Output the (X, Y) coordinate of the center of the cell containing the given text.  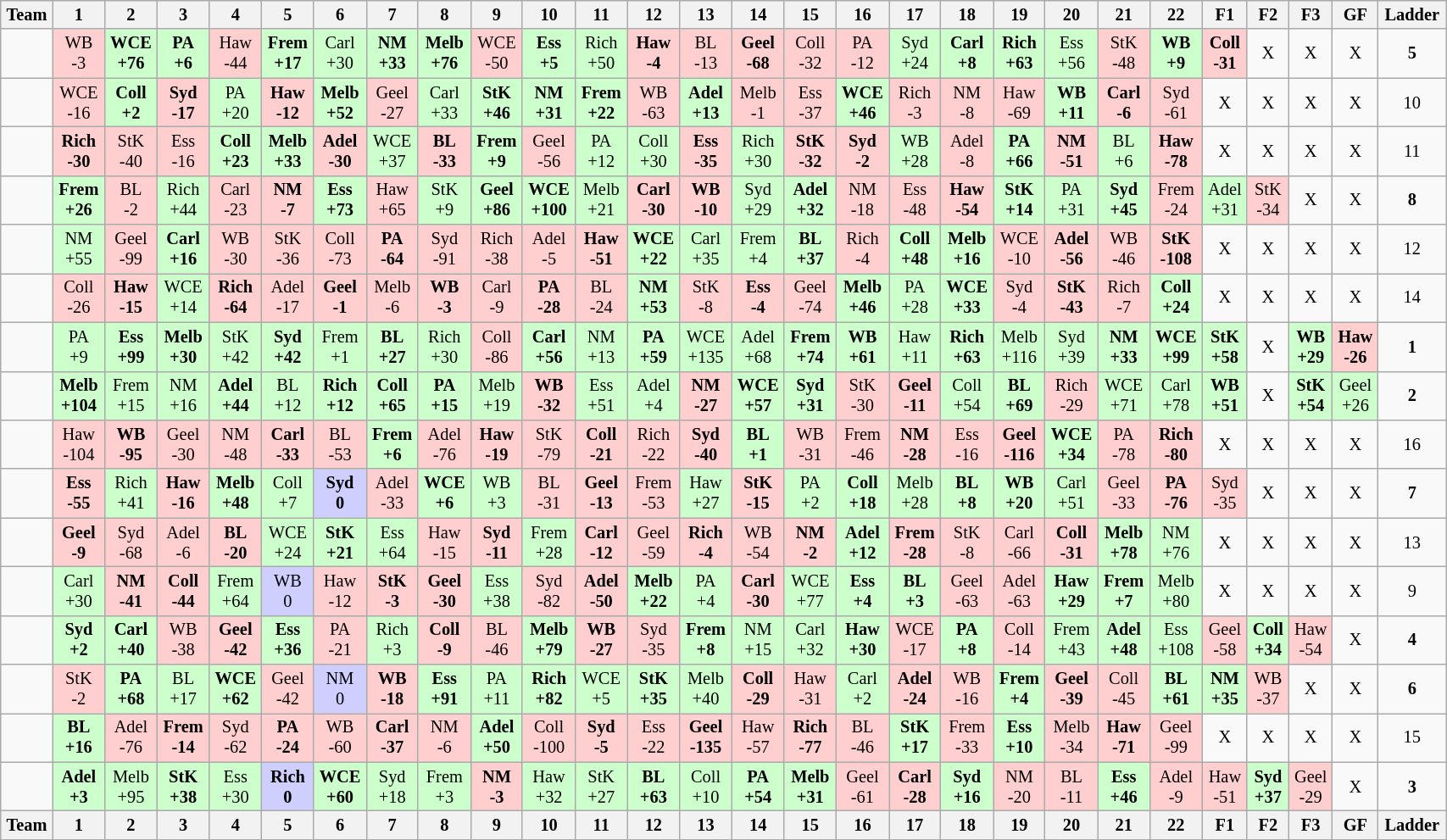
PA +20 (236, 103)
PA -64 (392, 249)
NM -20 (1019, 787)
Adel +31 (1226, 200)
Syd -40 (705, 444)
Ess +10 (1019, 737)
Coll -73 (340, 249)
Haw -104 (78, 444)
Rich 0 (288, 787)
BL -31 (548, 493)
StK -32 (810, 151)
Carl +16 (183, 249)
Geel -1 (340, 298)
WCE +14 (183, 298)
WB +9 (1176, 53)
Adel +44 (236, 396)
Melb +76 (444, 53)
Frem +28 (548, 542)
Haw -31 (810, 689)
Rich -64 (236, 298)
Frem -28 (916, 542)
PA +28 (916, 298)
BL +12 (288, 396)
Ess +56 (1071, 53)
Adel +4 (654, 396)
Carl -6 (1124, 103)
Geel -58 (1226, 640)
Carl +40 (131, 640)
Geel -56 (548, 151)
Haw -69 (1019, 103)
Carl +35 (705, 249)
StK +46 (497, 103)
WCE +62 (236, 689)
Geel -68 (758, 53)
Rich +50 (602, 53)
PA +15 (444, 396)
StK -30 (862, 396)
Ess -22 (654, 737)
NM +13 (602, 347)
PA -24 (288, 737)
Geel -29 (1311, 787)
PA -78 (1124, 444)
Frem +17 (288, 53)
Coll -21 (602, 444)
Syd -68 (131, 542)
BL -20 (236, 542)
Carl -12 (602, 542)
Geel +86 (497, 200)
Coll +30 (654, 151)
Coll +23 (236, 151)
StK +35 (654, 689)
Frem -33 (966, 737)
WB 0 (288, 591)
WB -18 (392, 689)
PA +12 (602, 151)
Frem +6 (392, 444)
Haw +65 (392, 200)
WB +20 (1019, 493)
Haw +32 (548, 787)
Rich -22 (654, 444)
Haw -57 (758, 737)
Carl +32 (810, 640)
Syd +29 (758, 200)
Coll +10 (705, 787)
Ess +99 (131, 347)
Adel -8 (966, 151)
StK -36 (288, 249)
Coll -14 (1019, 640)
StK +58 (1226, 347)
Frem +9 (497, 151)
Rich -30 (78, 151)
Frem +3 (444, 787)
NM -8 (966, 103)
WCE +76 (131, 53)
PA +31 (1071, 200)
Haw +27 (705, 493)
WB -38 (183, 640)
PA +68 (131, 689)
Ess +30 (236, 787)
NM -48 (236, 444)
Geel -116 (1019, 444)
Frem +22 (602, 103)
Syd +31 (810, 396)
WB -37 (1268, 689)
NM +53 (654, 298)
Coll -29 (758, 689)
Melb +95 (131, 787)
Geel -39 (1071, 689)
Carl +56 (548, 347)
PA +6 (183, 53)
Coll +24 (1176, 298)
Ess +5 (548, 53)
WCE +22 (654, 249)
Carl +78 (1176, 396)
Melb +30 (183, 347)
Geel -27 (392, 103)
Frem +43 (1071, 640)
Melb +79 (548, 640)
Carl +2 (862, 689)
BL -13 (705, 53)
Coll +65 (392, 396)
Coll +48 (916, 249)
BL +27 (392, 347)
BL +63 (654, 787)
WCE +34 (1071, 444)
StK -2 (78, 689)
Rich +12 (340, 396)
WCE -10 (1019, 249)
Rich -29 (1071, 396)
Melb +46 (862, 298)
BL +37 (810, 249)
PA +8 (966, 640)
WB +29 (1311, 347)
StK +9 (444, 200)
Melb +33 (288, 151)
Syd -11 (497, 542)
Adel -50 (602, 591)
StK +54 (1311, 396)
Haw -44 (236, 53)
BL -53 (340, 444)
WB -10 (705, 200)
PA +54 (758, 787)
StK -15 (758, 493)
Carl -37 (392, 737)
BL -2 (131, 200)
WB -54 (758, 542)
WCE +60 (340, 787)
Syd -82 (548, 591)
Melb -34 (1071, 737)
Carl -28 (916, 787)
BL -11 (1071, 787)
Geel -61 (862, 787)
Carl -33 (288, 444)
Carl -66 (1019, 542)
Melb -6 (392, 298)
Syd +2 (78, 640)
Ess +64 (392, 542)
NM -41 (131, 591)
WCE +71 (1124, 396)
Carl +33 (444, 103)
StK -3 (392, 591)
StK +21 (340, 542)
Adel -6 (183, 542)
Rich +3 (392, 640)
Adel -9 (1176, 787)
WB +11 (1071, 103)
NM +15 (758, 640)
Frem +8 (705, 640)
Syd +16 (966, 787)
Adel +32 (810, 200)
Melb +80 (1176, 591)
Adel +68 (758, 347)
StK -40 (131, 151)
Adel -33 (392, 493)
Coll +34 (1268, 640)
WCE +5 (602, 689)
WCE -17 (916, 640)
NM -27 (705, 396)
Frem +1 (340, 347)
Melb +116 (1019, 347)
Carl -23 (236, 200)
WCE +6 (444, 493)
Adel -30 (340, 151)
BL +1 (758, 444)
Geel -13 (602, 493)
Haw +30 (862, 640)
Coll -26 (78, 298)
StK +14 (1019, 200)
Melb +21 (602, 200)
Adel +3 (78, 787)
WB -27 (602, 640)
Adel -17 (288, 298)
NM +16 (183, 396)
Melb +40 (705, 689)
Ess -48 (916, 200)
Melb +16 (966, 249)
PA +2 (810, 493)
PA +59 (654, 347)
WB -46 (1124, 249)
WB -95 (131, 444)
Rich -80 (1176, 444)
Geel -135 (705, 737)
Melb -1 (758, 103)
Syd -2 (862, 151)
WCE -50 (497, 53)
Ess +46 (1124, 787)
Frem -14 (183, 737)
BL +17 (183, 689)
Ess -55 (78, 493)
WCE +24 (288, 542)
PA +66 (1019, 151)
Haw -16 (183, 493)
Rich -7 (1124, 298)
Syd -91 (444, 249)
Coll +2 (131, 103)
Frem -53 (654, 493)
Ess +73 (340, 200)
Melb +104 (78, 396)
StK -43 (1071, 298)
WCE +99 (1176, 347)
Adel +50 (497, 737)
BL -33 (444, 151)
Rich -38 (497, 249)
Rich -3 (916, 103)
StK +38 (183, 787)
WCE -16 (78, 103)
Melb +52 (340, 103)
WB -32 (548, 396)
WCE +100 (548, 200)
Coll -32 (810, 53)
WB +51 (1226, 396)
BL +8 (966, 493)
WCE +37 (392, 151)
PA +4 (705, 591)
WCE +135 (705, 347)
StK +27 (602, 787)
Rich +41 (131, 493)
Haw -71 (1124, 737)
WB +28 (916, 151)
NM +35 (1226, 689)
Syd 0 (340, 493)
WCE +33 (966, 298)
WB -30 (236, 249)
WCE +46 (862, 103)
WB -31 (810, 444)
BL -24 (602, 298)
Melb +22 (654, 591)
BL +3 (916, 591)
BL +16 (78, 737)
Ess +51 (602, 396)
Coll -44 (183, 591)
NM -3 (497, 787)
Syd +37 (1268, 787)
Coll +7 (288, 493)
Frem +15 (131, 396)
Syd -5 (602, 737)
Melb +19 (497, 396)
Syd -17 (183, 103)
Ess -35 (705, 151)
Syd +18 (392, 787)
WB -16 (966, 689)
Rich +44 (183, 200)
Geel -33 (1124, 493)
PA +9 (78, 347)
WB -63 (654, 103)
StK -34 (1268, 200)
Geel -11 (916, 396)
NM +55 (78, 249)
WB +61 (862, 347)
Frem +74 (810, 347)
StK +42 (236, 347)
NM -7 (288, 200)
Coll +18 (862, 493)
Coll -45 (1124, 689)
Adel -5 (548, 249)
Adel +48 (1124, 640)
NM 0 (340, 689)
Haw +11 (916, 347)
BL +6 (1124, 151)
NM -28 (916, 444)
WB +3 (497, 493)
Frem -46 (862, 444)
NM -6 (444, 737)
StK -48 (1124, 53)
Adel +12 (862, 542)
Adel -56 (1071, 249)
Coll +54 (966, 396)
Syd +39 (1071, 347)
Haw -4 (654, 53)
Syd -4 (1019, 298)
Melb +28 (916, 493)
Frem +64 (236, 591)
Haw +29 (1071, 591)
Geel -59 (654, 542)
Syd +45 (1124, 200)
Ess +108 (1176, 640)
Ess +36 (288, 640)
BL +69 (1019, 396)
Frem +26 (78, 200)
Haw -26 (1355, 347)
NM -51 (1071, 151)
NM +76 (1176, 542)
Ess +91 (444, 689)
Syd +42 (288, 347)
Geel -63 (966, 591)
Coll -9 (444, 640)
Rich -77 (810, 737)
WCE +77 (810, 591)
Melb +78 (1124, 542)
BL +61 (1176, 689)
WCE +57 (758, 396)
PA -76 (1176, 493)
PA -21 (340, 640)
Ess -4 (758, 298)
Coll -100 (548, 737)
Syd +24 (916, 53)
Syd -62 (236, 737)
PA +11 (497, 689)
Ess +4 (862, 591)
StK -79 (548, 444)
WB -60 (340, 737)
Geel -9 (78, 542)
PA -12 (862, 53)
NM -2 (810, 542)
Melb +48 (236, 493)
Haw -19 (497, 444)
Adel +13 (705, 103)
Frem +7 (1124, 591)
StK +17 (916, 737)
Ess -37 (810, 103)
PA -28 (548, 298)
StK -108 (1176, 249)
Geel -74 (810, 298)
Rich +82 (548, 689)
Adel -24 (916, 689)
Ess +38 (497, 591)
Haw -78 (1176, 151)
Carl +8 (966, 53)
Carl -9 (497, 298)
Frem -24 (1176, 200)
Coll -86 (497, 347)
Adel -63 (1019, 591)
Melb +31 (810, 787)
Carl +51 (1071, 493)
Syd -61 (1176, 103)
NM -18 (862, 200)
NM +31 (548, 103)
Geel +26 (1355, 396)
